Capture the cell that displays the provided text and extract its (x, y) central coordinate. 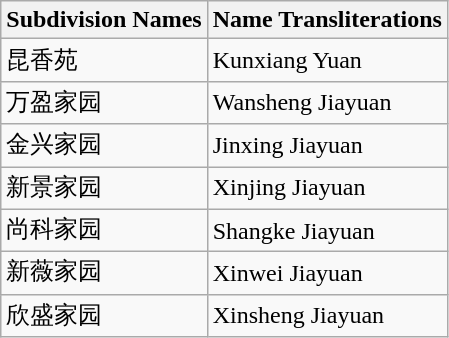
欣盛家园 (104, 316)
Wansheng Jiayuan (327, 102)
Name Transliterations (327, 20)
新景家园 (104, 188)
Xinjing Jiayuan (327, 188)
Subdivision Names (104, 20)
Shangke Jiayuan (327, 230)
Xinwei Jiayuan (327, 274)
尚科家园 (104, 230)
金兴家园 (104, 146)
Xinsheng Jiayuan (327, 316)
Jinxing Jiayuan (327, 146)
万盈家园 (104, 102)
新薇家园 (104, 274)
Kunxiang Yuan (327, 60)
昆香苑 (104, 60)
